Return the [X, Y] coordinate for the center point of the cell that contains the specified text.  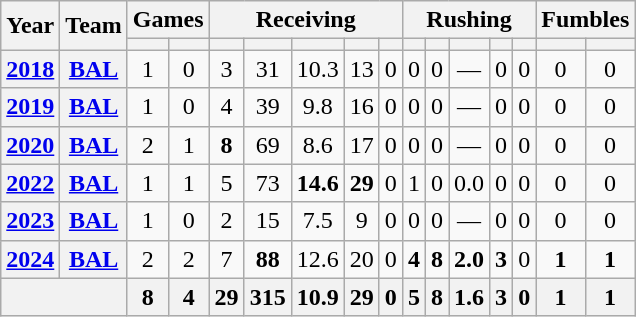
9.8 [318, 107]
2022 [30, 183]
2024 [30, 259]
2018 [30, 69]
2020 [30, 145]
2.0 [468, 259]
9 [362, 221]
12.6 [318, 259]
315 [268, 297]
14.6 [318, 183]
15 [268, 221]
1.6 [468, 297]
2023 [30, 221]
2019 [30, 107]
16 [362, 107]
Fumbles [586, 20]
39 [268, 107]
Team [94, 26]
10.3 [318, 69]
31 [268, 69]
7.5 [318, 221]
88 [268, 259]
73 [268, 183]
69 [268, 145]
Rushing [468, 20]
7 [226, 259]
10.9 [318, 297]
0.0 [468, 183]
20 [362, 259]
Games [168, 20]
Year [30, 26]
Receiving [306, 20]
13 [362, 69]
8.6 [318, 145]
17 [362, 145]
